Return [X, Y] of the center of cell containing provided text 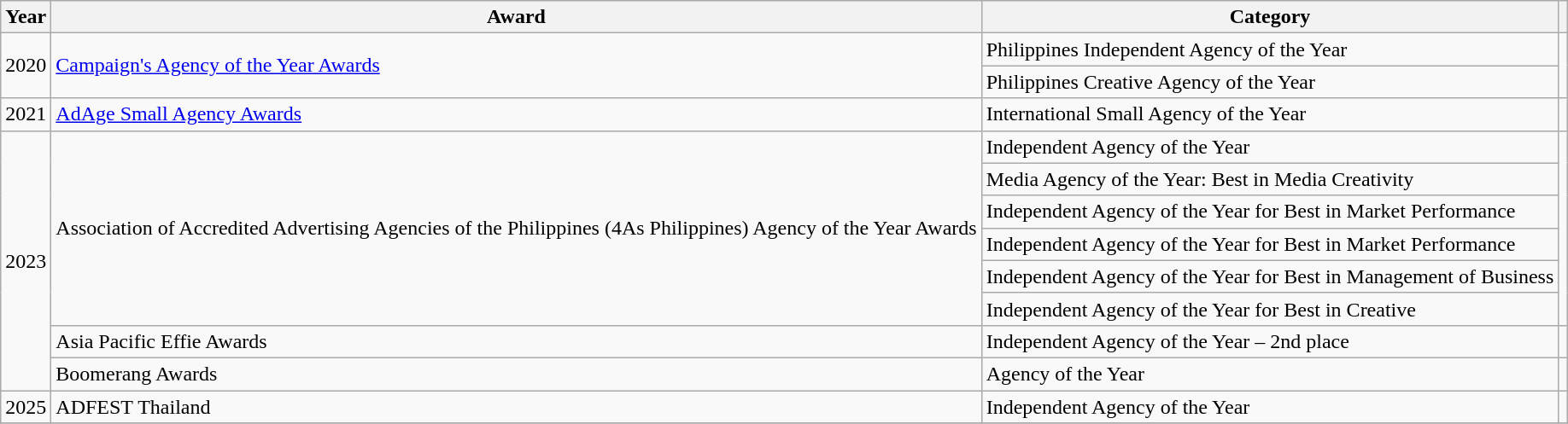
Category [1270, 17]
2020 [26, 66]
Philippines Independent Agency of the Year [1270, 49]
Independent Agency of the Year for Best in Creative [1270, 309]
Independent Agency of the Year for Best in Management of Business [1270, 276]
2021 [26, 114]
2023 [26, 260]
Philippines Creative Agency of the Year [1270, 82]
2025 [26, 407]
International Small Agency of the Year [1270, 114]
ADFEST Thailand [516, 407]
Media Agency of the Year: Best in Media Creativity [1270, 179]
Association of Accredited Advertising Agencies of the Philippines (4As Philippines) Agency of the Year Awards [516, 228]
Asia Pacific Effie Awards [516, 341]
Award [516, 17]
Agency of the Year [1270, 374]
Year [26, 17]
AdAge Small Agency Awards [516, 114]
Boomerang Awards [516, 374]
Campaign's Agency of the Year Awards [516, 66]
Independent Agency of the Year – 2nd place [1270, 341]
